Detect which cell encompasses the target text, then output its [x, y] center coordinate. 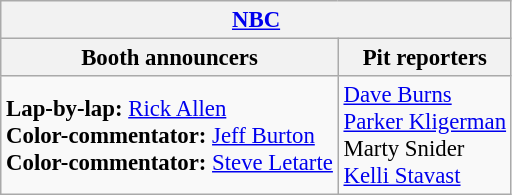
Dave BurnsParker KligermanMarty SniderKelli Stavast [424, 136]
Lap-by-lap: Rick AllenColor-commentator: Jeff BurtonColor-commentator: Steve Letarte [170, 136]
Pit reporters [424, 58]
NBC [256, 20]
Booth announcers [170, 58]
